For the text-containing cell, return its midpoint in (x, y) coordinate format. 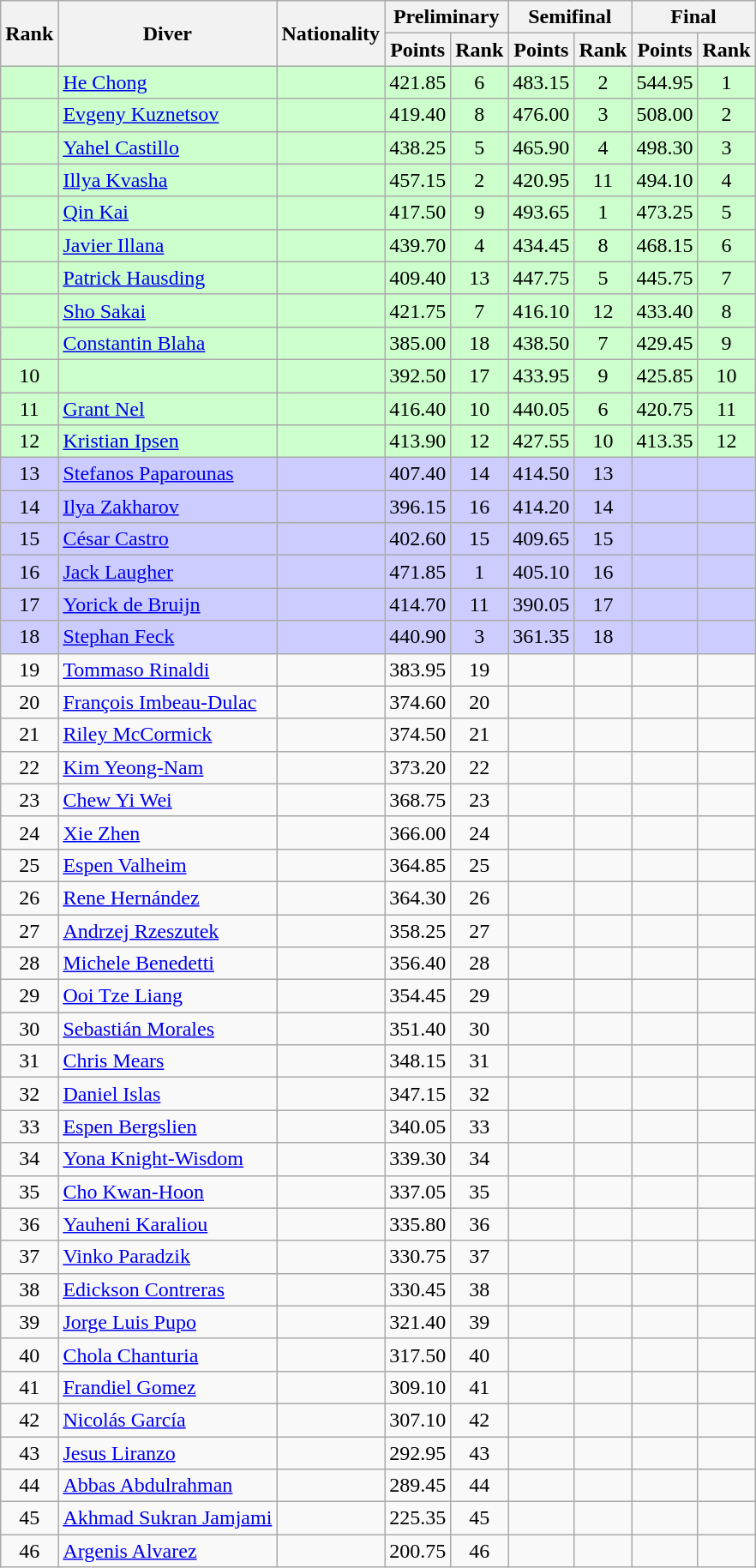
468.15 (665, 245)
414.50 (542, 474)
366.00 (418, 832)
374.50 (418, 735)
409.65 (542, 539)
Kim Yeong-Nam (168, 767)
439.70 (418, 245)
Semifinal (570, 17)
347.15 (418, 1094)
427.55 (542, 442)
321.40 (418, 1322)
309.10 (418, 1387)
473.25 (665, 213)
433.95 (542, 375)
373.20 (418, 767)
457.15 (418, 180)
Espen Bergslien (168, 1126)
225.35 (418, 1518)
368.75 (418, 800)
Final (693, 17)
420.75 (665, 409)
Abbas Abdulrahman (168, 1486)
421.85 (418, 82)
330.45 (418, 1289)
354.45 (418, 996)
Yona Knight-Wisdom (168, 1159)
Patrick Hausding (168, 278)
471.85 (418, 572)
Jorge Luis Pupo (168, 1322)
Akhmad Sukran Jamjami (168, 1518)
César Castro (168, 539)
508.00 (665, 115)
335.80 (418, 1224)
Espen Valheim (168, 865)
Michele Benedetti (168, 964)
493.65 (542, 213)
Grant Nel (168, 409)
361.35 (542, 637)
396.15 (418, 507)
Vinko Paradzik (168, 1257)
445.75 (665, 278)
429.45 (665, 343)
419.40 (418, 115)
Chris Mears (168, 1061)
Kristian Ipsen (168, 442)
Riley McCormick (168, 735)
Argenis Alvarez (168, 1551)
Nicolás García (168, 1420)
414.70 (418, 604)
Tommaso Rinaldi (168, 670)
385.00 (418, 343)
358.25 (418, 930)
Evgeny Kuznetsov (168, 115)
Jack Laugher (168, 572)
Jesus Liranzo (168, 1453)
413.35 (665, 442)
425.85 (665, 375)
François Imbeau-Dulac (168, 702)
407.40 (418, 474)
476.00 (542, 115)
He Chong (168, 82)
434.45 (542, 245)
307.10 (418, 1420)
Javier Illana (168, 245)
414.20 (542, 507)
417.50 (418, 213)
Edickson Contreras (168, 1289)
447.75 (542, 278)
Daniel Islas (168, 1094)
374.60 (418, 702)
483.15 (542, 82)
438.50 (542, 343)
Illya Kvasha (168, 180)
Chola Chanturia (168, 1355)
440.90 (418, 637)
544.95 (665, 82)
Frandiel Gomez (168, 1387)
Diver (168, 33)
421.75 (418, 310)
Chew Yi Wei (168, 800)
420.95 (542, 180)
Qin Kai (168, 213)
498.30 (665, 147)
364.85 (418, 865)
465.90 (542, 147)
Stefanos Paparounas (168, 474)
Yahel Castillo (168, 147)
409.40 (418, 278)
289.45 (418, 1486)
416.10 (542, 310)
Sebastián Morales (168, 1029)
364.30 (418, 898)
200.75 (418, 1551)
402.60 (418, 539)
494.10 (665, 180)
330.75 (418, 1257)
348.15 (418, 1061)
Ilya Zakharov (168, 507)
Yauheni Karaliou (168, 1224)
351.40 (418, 1029)
Constantin Blaha (168, 343)
392.50 (418, 375)
405.10 (542, 572)
317.50 (418, 1355)
Stephan Feck (168, 637)
356.40 (418, 964)
Nationality (331, 33)
292.95 (418, 1453)
Cho Kwan-Hoon (168, 1192)
Preliminary (447, 17)
383.95 (418, 670)
337.05 (418, 1192)
Yorick de Bruijn (168, 604)
440.05 (542, 409)
416.40 (418, 409)
339.30 (418, 1159)
390.05 (542, 604)
Xie Zhen (168, 832)
Sho Sakai (168, 310)
433.40 (665, 310)
Andrzej Rzeszutek (168, 930)
Ooi Tze Liang (168, 996)
Rene Hernández (168, 898)
413.90 (418, 442)
438.25 (418, 147)
340.05 (418, 1126)
